Capture the cell that displays the provided text and extract its [X, Y] central coordinate. 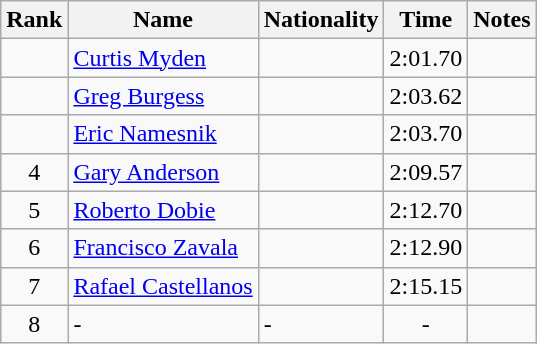
5 [34, 210]
2:15.15 [426, 286]
Nationality [321, 20]
Gary Anderson [163, 172]
2:12.90 [426, 248]
6 [34, 248]
Name [163, 20]
2:03.62 [426, 96]
2:12.70 [426, 210]
Time [426, 20]
Greg Burgess [163, 96]
4 [34, 172]
8 [34, 324]
Curtis Myden [163, 58]
7 [34, 286]
Roberto Dobie [163, 210]
Notes [502, 20]
2:09.57 [426, 172]
Eric Namesnik [163, 134]
2:01.70 [426, 58]
2:03.70 [426, 134]
Rank [34, 20]
Francisco Zavala [163, 248]
Rafael Castellanos [163, 286]
